Determine the [x, y] coordinate at the center of the cell enclosing the given text.  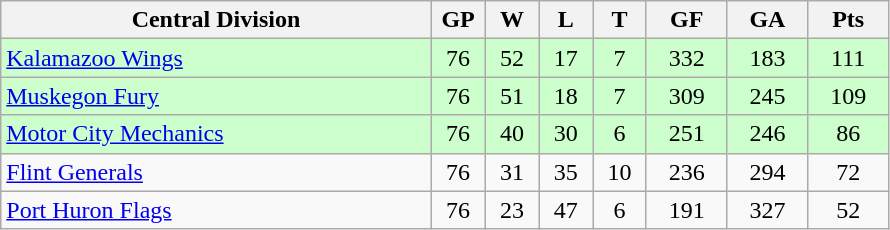
183 [768, 58]
GF [686, 20]
86 [848, 134]
236 [686, 172]
332 [686, 58]
191 [686, 210]
309 [686, 96]
23 [512, 210]
294 [768, 172]
30 [566, 134]
Port Huron Flags [216, 210]
Motor City Mechanics [216, 134]
72 [848, 172]
GP [458, 20]
245 [768, 96]
35 [566, 172]
327 [768, 210]
Muskegon Fury [216, 96]
T [620, 20]
L [566, 20]
Pts [848, 20]
51 [512, 96]
246 [768, 134]
251 [686, 134]
109 [848, 96]
Kalamazoo Wings [216, 58]
40 [512, 134]
111 [848, 58]
GA [768, 20]
W [512, 20]
17 [566, 58]
47 [566, 210]
10 [620, 172]
18 [566, 96]
Flint Generals [216, 172]
Central Division [216, 20]
31 [512, 172]
